Scan for the cell matching the given text and deliver its (x, y) coordinate at center. 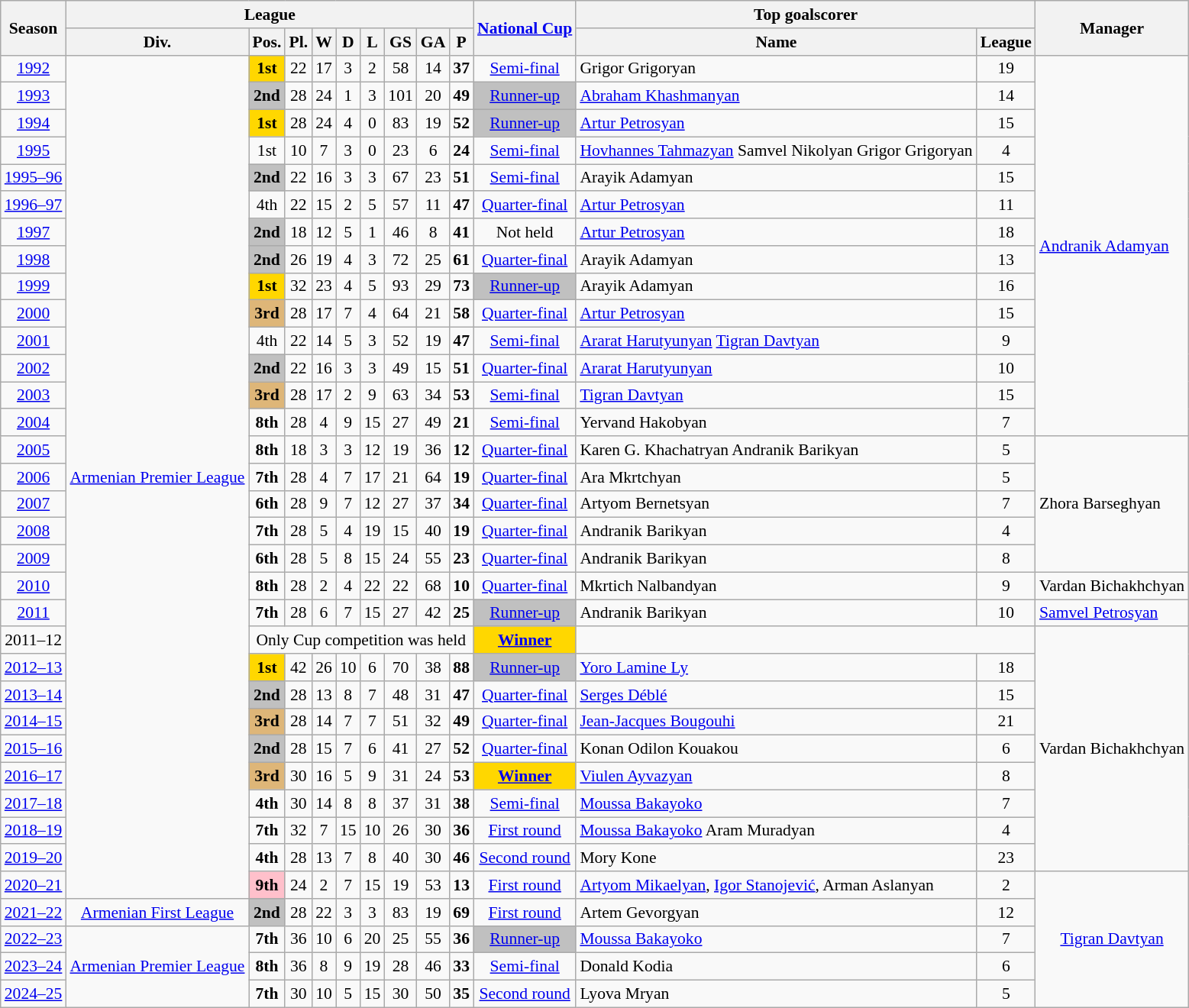
72 (400, 260)
2010 (34, 586)
2000 (34, 314)
Artyom Bernetsyan (776, 504)
Artyom Mikaelyan, Igor Stanojević, Arman Aslanyan (776, 885)
2009 (34, 559)
2005 (34, 450)
73 (461, 286)
2002 (34, 368)
35 (461, 994)
70 (400, 667)
1996–97 (34, 205)
Andranik Adamyan (1112, 246)
Top goalscorer (806, 15)
93 (400, 286)
Konan Odilon Kouakou (776, 749)
29 (434, 286)
Moussa Bakayoko Aram Muradyan (776, 831)
Manager (1112, 27)
2014–15 (34, 722)
2022–23 (34, 939)
57 (400, 205)
Armenian First League (157, 913)
2017–18 (34, 803)
Viulen Ayvazyan (776, 777)
2018–19 (34, 831)
Jean-Jacques Bougouhi (776, 722)
33 (461, 967)
Only Cup competition was held (361, 641)
61 (461, 260)
2001 (34, 341)
2011 (34, 613)
2016–17 (34, 777)
Yoro Lamine Ly (776, 667)
9th (267, 885)
L (373, 42)
2015–16 (34, 749)
2007 (34, 504)
Abraham Khashmanyan (776, 96)
1995 (34, 150)
Artem Gevorgyan (776, 913)
National Cup (525, 27)
Ararat Harutyunyan (776, 368)
Ara Mkrtchyan (776, 477)
2006 (34, 477)
Mory Kone (776, 858)
48 (400, 695)
1994 (34, 124)
50 (434, 994)
Grigor Grigoryan (776, 69)
2008 (34, 531)
Name (776, 42)
1995–96 (34, 178)
1993 (34, 96)
Karen G. Khachatryan Andranik Barikyan (776, 450)
GS (400, 42)
2013–14 (34, 695)
Serges Déblé (776, 695)
1997 (34, 232)
2004 (34, 423)
Pl. (298, 42)
101 (400, 96)
2003 (34, 396)
1992 (34, 69)
Hovhannes Tahmazyan Samvel Nikolyan Grigor Grigoryan (776, 150)
Donald Kodia (776, 967)
2023–24 (34, 967)
2019–20 (34, 858)
Ararat Harutyunyan Tigran Davtyan (776, 341)
88 (461, 667)
Zhora Barseghyan (1112, 504)
2011–12 (34, 641)
67 (400, 178)
Yervand Hakobyan (776, 423)
1998 (34, 260)
Not held (525, 232)
69 (461, 913)
GA (434, 42)
W (324, 42)
Mkrtich Nalbandyan (776, 586)
1999 (34, 286)
Lyova Mryan (776, 994)
Pos. (267, 42)
2021–22 (34, 913)
Samvel Petrosyan (1112, 613)
D (348, 42)
Div. (157, 42)
68 (434, 586)
2012–13 (34, 667)
2024–25 (34, 994)
P (461, 42)
2020–21 (34, 885)
63 (400, 396)
Season (34, 27)
